Find where the given text appears and provide that cell's center as [X, Y] coordinate. 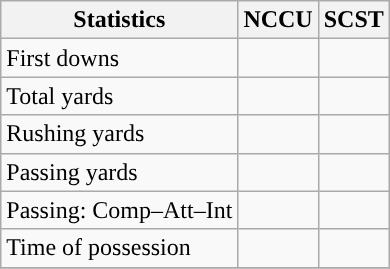
Passing yards [120, 172]
Statistics [120, 20]
NCCU [278, 20]
Passing: Comp–Att–Int [120, 210]
Time of possession [120, 248]
Total yards [120, 96]
SCST [354, 20]
First downs [120, 58]
Rushing yards [120, 134]
